Identify which cell holds the provided text, then report its (X, Y) central coordinate. 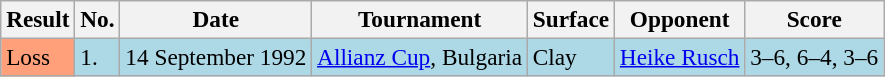
Opponent (679, 19)
Surface (570, 19)
Allianz Cup, Bulgaria (420, 57)
No. (98, 19)
Clay (570, 57)
Loss (38, 57)
1. (98, 57)
14 September 1992 (216, 57)
Result (38, 19)
Date (216, 19)
Tournament (420, 19)
3–6, 6–4, 3–6 (814, 57)
Heike Rusch (679, 57)
Score (814, 19)
